Identify which cell holds the provided text, then report its [x, y] central coordinate. 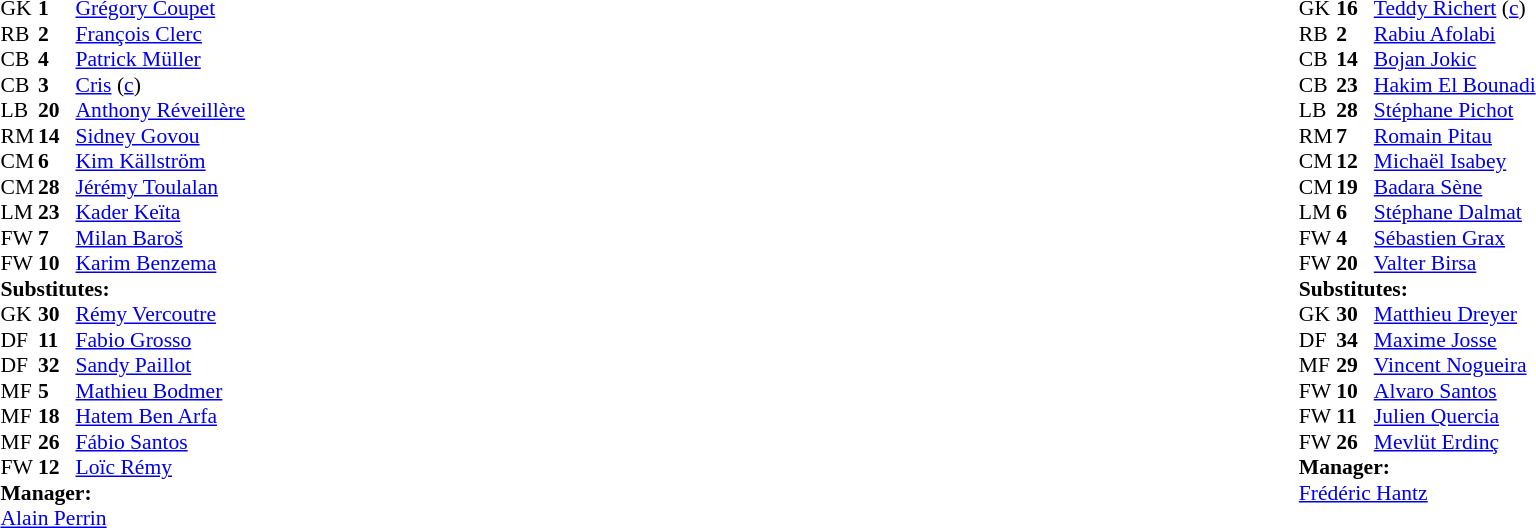
Cris (c) [161, 85]
Anthony Réveillère [161, 111]
Kim Källström [161, 161]
Maxime Josse [1455, 340]
Karim Benzema [161, 263]
Hatem Ben Arfa [161, 417]
Loïc Rémy [161, 467]
Fabio Grosso [161, 340]
Milan Baroš [161, 238]
Sébastien Grax [1455, 238]
Patrick Müller [161, 59]
Rémy Vercoutre [161, 315]
Jérémy Toulalan [161, 187]
Rabiu Afolabi [1455, 34]
Matthieu Dreyer [1455, 315]
Mathieu Bodmer [161, 391]
32 [57, 365]
34 [1355, 340]
3 [57, 85]
Frédéric Hantz [1418, 493]
Vincent Nogueira [1455, 365]
19 [1355, 187]
Michaël Isabey [1455, 161]
Valter Birsa [1455, 263]
Hakim El Bounadi [1455, 85]
Alvaro Santos [1455, 391]
Mevlüt Erdinç [1455, 442]
18 [57, 417]
29 [1355, 365]
Romain Pitau [1455, 136]
Kader Keïta [161, 213]
Stéphane Dalmat [1455, 213]
Bojan Jokic [1455, 59]
Sidney Govou [161, 136]
Sandy Paillot [161, 365]
Julien Quercia [1455, 417]
Stéphane Pichot [1455, 111]
5 [57, 391]
Fábio Santos [161, 442]
François Clerc [161, 34]
Badara Sène [1455, 187]
